Determine the [x, y] coordinate at the center of the cell enclosing the given text.  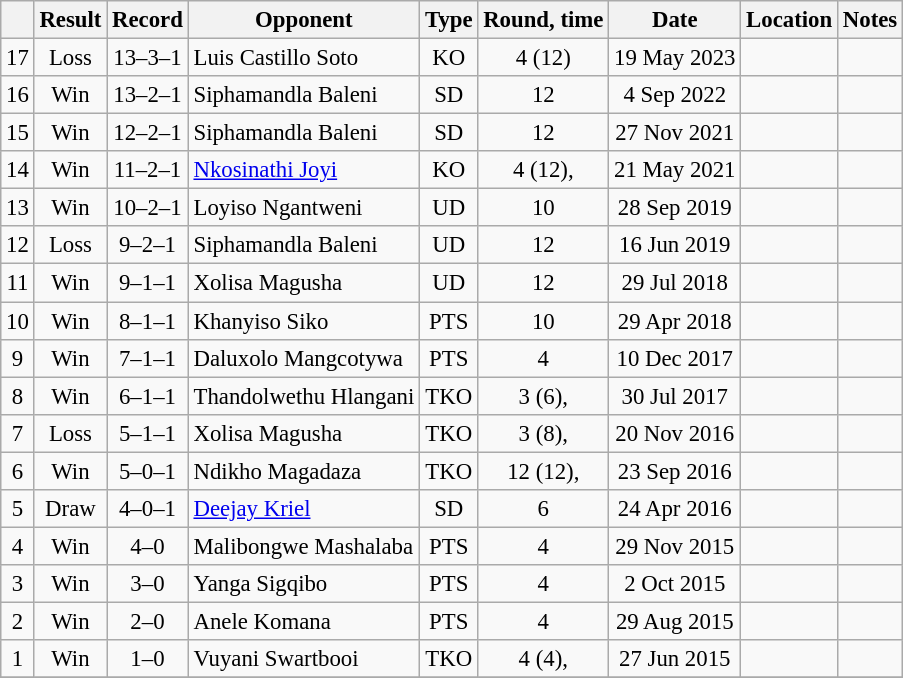
3 (8), [544, 433]
Vuyani Swartbooi [304, 659]
6–1–1 [148, 396]
20 Nov 2016 [675, 433]
Deejay Kriel [304, 509]
17 [18, 58]
4 (4), [544, 659]
Draw [70, 509]
5–0–1 [148, 471]
13 [18, 208]
Malibongwe Mashalaba [304, 546]
Location [790, 20]
21 May 2021 [675, 170]
Anele Komana [304, 621]
Round, time [544, 20]
12–2–1 [148, 133]
1 [18, 659]
29 Jul 2018 [675, 283]
11–2–1 [148, 170]
23 Sep 2016 [675, 471]
11 [18, 283]
Nkosinathi Joyi [304, 170]
14 [18, 170]
Date [675, 20]
9–1–1 [148, 283]
4–0–1 [148, 509]
4 (12), [544, 170]
Type [449, 20]
15 [18, 133]
5 [18, 509]
27 Jun 2015 [675, 659]
2 Oct 2015 [675, 584]
Daluxolo Mangcotywa [304, 358]
3 (6), [544, 396]
Khanyiso Siko [304, 321]
16 [18, 95]
3 [18, 584]
29 Apr 2018 [675, 321]
Thandolwethu Hlangani [304, 396]
10–2–1 [148, 208]
10 Dec 2017 [675, 358]
1–0 [148, 659]
Yanga Sigqibo [304, 584]
7 [18, 433]
29 Nov 2015 [675, 546]
Notes [870, 20]
7–1–1 [148, 358]
30 Jul 2017 [675, 396]
8–1–1 [148, 321]
28 Sep 2019 [675, 208]
Luis Castillo Soto [304, 58]
12 (12), [544, 471]
19 May 2023 [675, 58]
Record [148, 20]
4–0 [148, 546]
4 (12) [544, 58]
16 Jun 2019 [675, 245]
13–2–1 [148, 95]
29 Aug 2015 [675, 621]
3–0 [148, 584]
Loyiso Ngantweni [304, 208]
4 Sep 2022 [675, 95]
24 Apr 2016 [675, 509]
Result [70, 20]
5–1–1 [148, 433]
27 Nov 2021 [675, 133]
Ndikho Magadaza [304, 471]
2–0 [148, 621]
13–3–1 [148, 58]
9–2–1 [148, 245]
Opponent [304, 20]
8 [18, 396]
2 [18, 621]
9 [18, 358]
